Search for the cell housing the specified text and yield its (x, y) center coordinate. 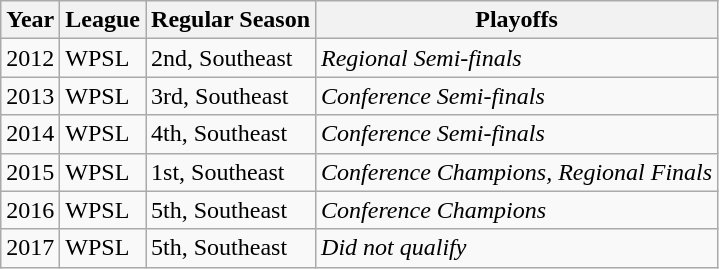
Regional Semi-finals (517, 58)
3rd, Southeast (231, 96)
2015 (30, 172)
Playoffs (517, 20)
Conference Champions, Regional Finals (517, 172)
4th, Southeast (231, 134)
Conference Champions (517, 210)
2016 (30, 210)
Year (30, 20)
2017 (30, 248)
2012 (30, 58)
2nd, Southeast (231, 58)
2013 (30, 96)
Did not qualify (517, 248)
League (103, 20)
Regular Season (231, 20)
1st, Southeast (231, 172)
2014 (30, 134)
